Scan for the cell matching the given text and deliver its [X, Y] coordinate at center. 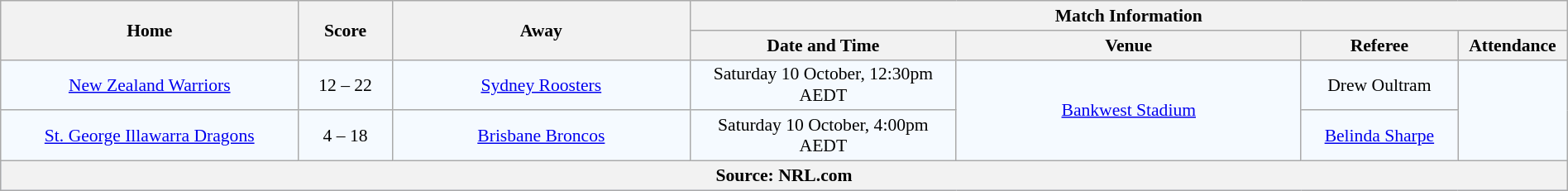
Saturday 10 October, 4:00pm AEDT [823, 136]
St. George Illawarra Dragons [150, 136]
12 – 22 [346, 84]
4 – 18 [346, 136]
New Zealand Warriors [150, 84]
Score [346, 30]
Attendance [1513, 45]
Brisbane Broncos [541, 136]
Bankwest Stadium [1128, 110]
Match Information [1128, 16]
Drew Oultram [1379, 84]
Away [541, 30]
Date and Time [823, 45]
Belinda Sharpe [1379, 136]
Referee [1379, 45]
Saturday 10 October, 12:30pm AEDT [823, 84]
Sydney Roosters [541, 84]
Venue [1128, 45]
Source: NRL.com [784, 176]
Home [150, 30]
